Capture the cell that displays the provided text and extract its [X, Y] central coordinate. 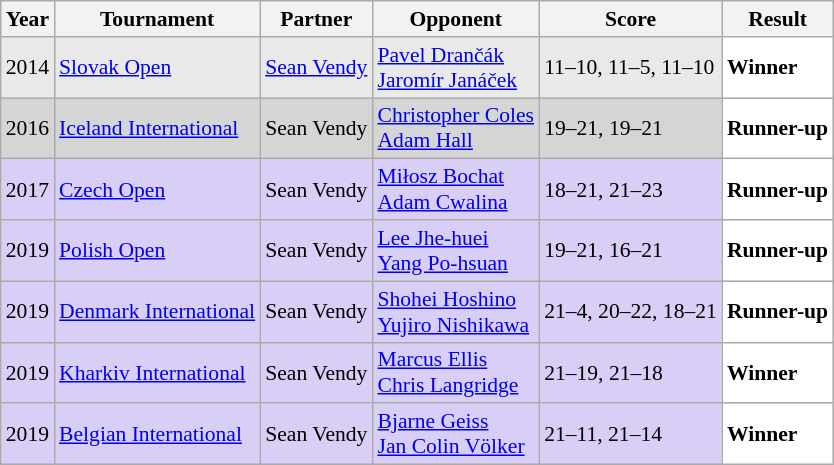
Opponent [456, 19]
21–4, 20–22, 18–21 [630, 312]
Polish Open [157, 250]
19–21, 16–21 [630, 250]
Slovak Open [157, 68]
Lee Jhe-huei Yang Po-hsuan [456, 250]
Iceland International [157, 128]
Pavel Drančák Jaromír Janáček [456, 68]
Kharkiv International [157, 372]
21–11, 21–14 [630, 434]
21–19, 21–18 [630, 372]
Marcus Ellis Chris Langridge [456, 372]
Christopher Coles Adam Hall [456, 128]
2017 [28, 190]
19–21, 19–21 [630, 128]
Czech Open [157, 190]
Year [28, 19]
Score [630, 19]
Tournament [157, 19]
Denmark International [157, 312]
Partner [316, 19]
Belgian International [157, 434]
2016 [28, 128]
11–10, 11–5, 11–10 [630, 68]
Bjarne Geiss Jan Colin Völker [456, 434]
Miłosz Bochat Adam Cwalina [456, 190]
2014 [28, 68]
Shohei Hoshino Yujiro Nishikawa [456, 312]
18–21, 21–23 [630, 190]
Result [778, 19]
